Output the [x, y] coordinate of the center of the cell containing the given text.  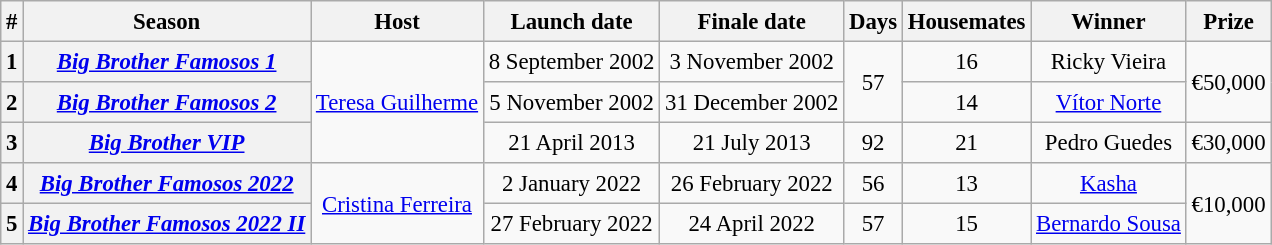
21 April 2013 [571, 144]
8 September 2002 [571, 62]
3 November 2002 [752, 62]
Host [398, 22]
Housemates [966, 22]
Winner [1108, 22]
Big Brother VIP [167, 144]
21 [966, 144]
Bernardo Sousa [1108, 224]
# [12, 22]
1 [12, 62]
Kasha [1108, 184]
Cristina Ferreira [398, 204]
4 [12, 184]
€50,000 [1228, 82]
13 [966, 184]
€10,000 [1228, 204]
24 April 2022 [752, 224]
Big Brother Famosos 2022 [167, 184]
Days [874, 22]
56 [874, 184]
Season [167, 22]
14 [966, 102]
2 January 2022 [571, 184]
3 [12, 144]
Big Brother Famosos 1 [167, 62]
27 February 2022 [571, 224]
26 February 2022 [752, 184]
5 November 2002 [571, 102]
16 [966, 62]
2 [12, 102]
Finale date [752, 22]
Ricky Vieira [1108, 62]
21 July 2013 [752, 144]
Big Brother Famosos 2 [167, 102]
5 [12, 224]
92 [874, 144]
Prize [1228, 22]
Vítor Norte [1108, 102]
15 [966, 224]
€30,000 [1228, 144]
Teresa Guilherme [398, 103]
Launch date [571, 22]
31 December 2002 [752, 102]
Pedro Guedes [1108, 144]
Big Brother Famosos 2022 II [167, 224]
